For the text-containing cell, return its midpoint in [x, y] coordinate format. 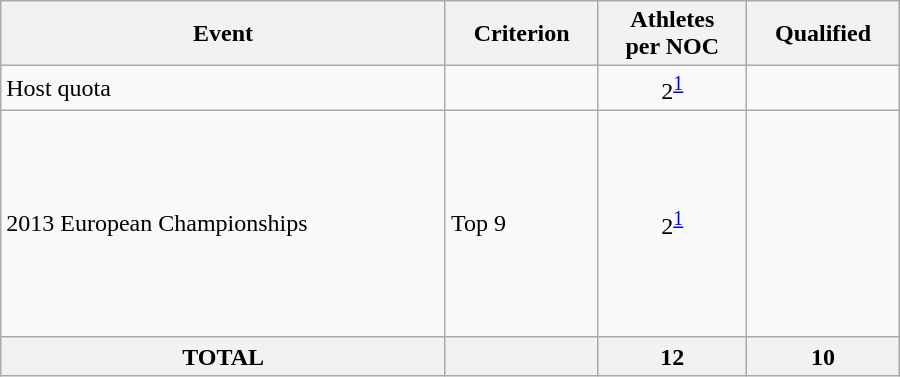
12 [672, 356]
10 [823, 356]
Event [224, 34]
Athletesper NOC [672, 34]
Top 9 [521, 224]
Host quota [224, 88]
Qualified [823, 34]
2013 European Championships [224, 224]
TOTAL [224, 356]
Criterion [521, 34]
